Provide the [x, y] coordinate of the cell's center where the given text is located.  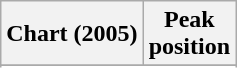
Peakposition [189, 34]
Chart (2005) [72, 34]
